Extract the [x, y] coordinate from the center of the cell holding the provided text.  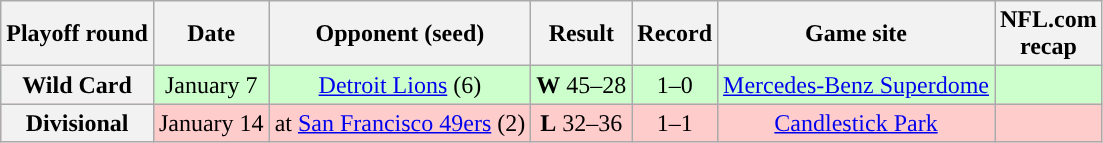
Record [675, 34]
Detroit Lions (6) [400, 85]
L 32–36 [582, 123]
Wild Card [78, 85]
W 45–28 [582, 85]
Result [582, 34]
1–0 [675, 85]
January 14 [211, 123]
Game site [856, 34]
at San Francisco 49ers (2) [400, 123]
Mercedes-Benz Superdome [856, 85]
NFL.comrecap [1048, 34]
1–1 [675, 123]
Divisional [78, 123]
Playoff round [78, 34]
January 7 [211, 85]
Opponent (seed) [400, 34]
Candlestick Park [856, 123]
Date [211, 34]
